Return the [x, y] coordinate for the center point of the cell that contains the specified text.  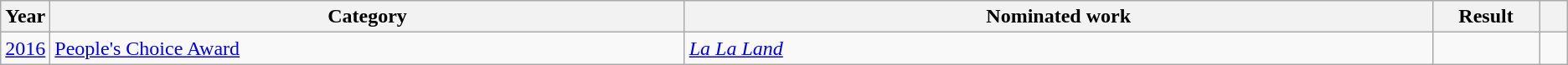
Nominated work [1059, 17]
Result [1486, 17]
Year [25, 17]
2016 [25, 48]
Category [367, 17]
People's Choice Award [367, 48]
La La Land [1059, 48]
